Output the [X, Y] coordinate of the center of the cell containing the given text.  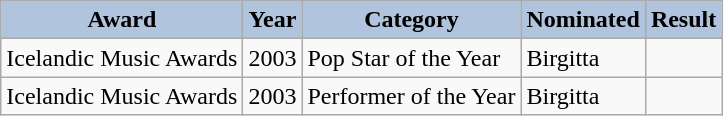
Year [272, 20]
Award [122, 20]
Result [683, 20]
Category [412, 20]
Performer of the Year [412, 96]
Nominated [583, 20]
Pop Star of the Year [412, 58]
